Search for the cell housing the specified text and yield its (X, Y) center coordinate. 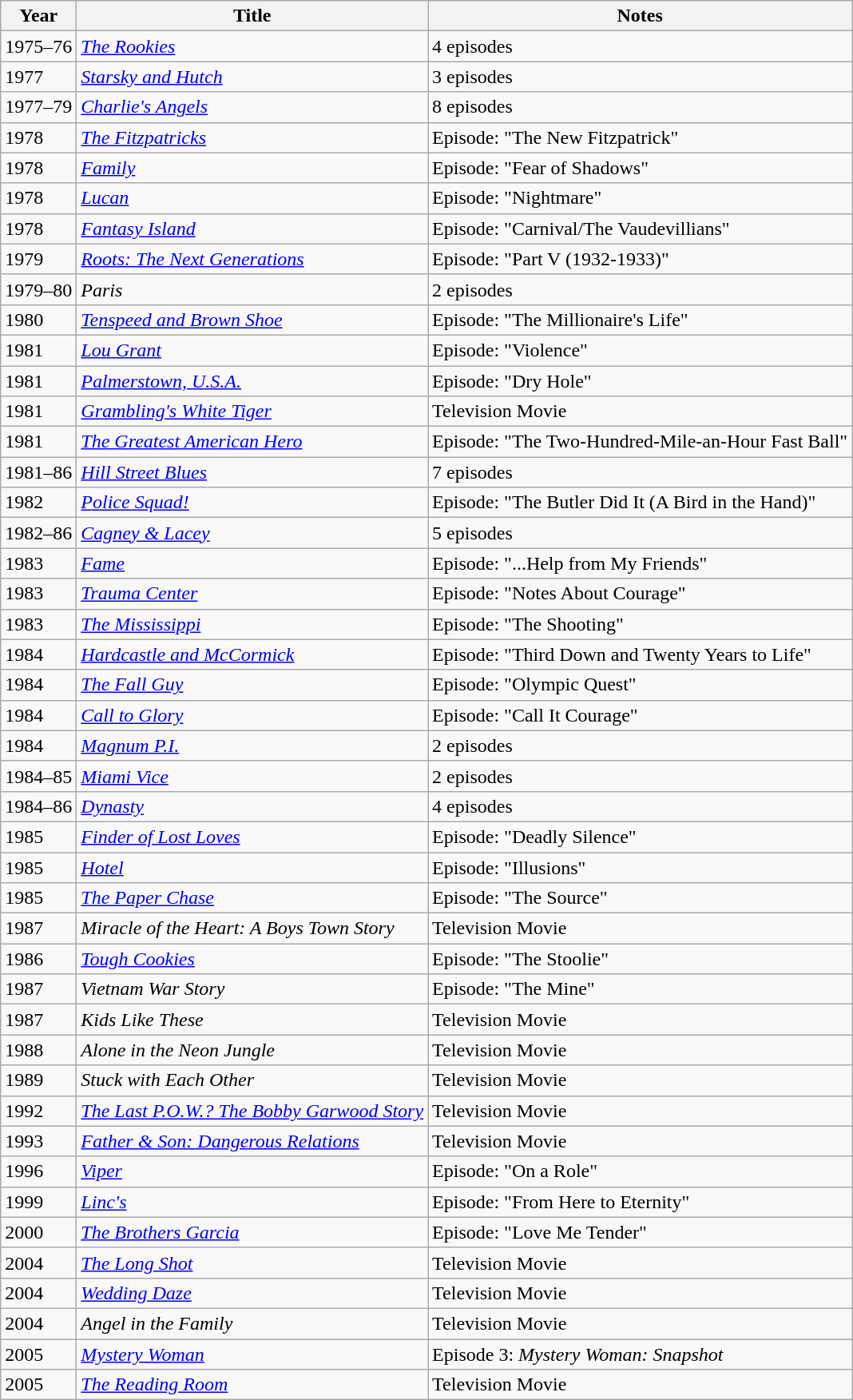
1996 (38, 1171)
5 episodes (641, 533)
Family (252, 168)
Call to Glory (252, 715)
Episode: "Third Down and Twenty Years to Life" (641, 654)
Episode: "The Shooting" (641, 624)
Episode: "The Stoolie" (641, 959)
1989 (38, 1080)
2000 (38, 1232)
Dynasty (252, 806)
The Paper Chase (252, 898)
Tough Cookies (252, 959)
Mystery Woman (252, 1354)
Alone in the Neon Jungle (252, 1050)
Kids Like These (252, 1020)
The Reading Room (252, 1385)
Episode: "The Butler Did It (A Bird in the Hand)" (641, 503)
Father & Son: Dangerous Relations (252, 1141)
Episode: "On a Role" (641, 1171)
Hill Street Blues (252, 472)
Title (252, 16)
Cagney & Lacey (252, 533)
Episode: "The Mine" (641, 989)
Notes (641, 16)
Fantasy Island (252, 229)
1981–86 (38, 472)
Episode: "...Help from My Friends" (641, 563)
Stuck with Each Other (252, 1080)
1979 (38, 259)
Magnum P.I. (252, 746)
1982 (38, 503)
The Brothers Garcia (252, 1232)
1993 (38, 1141)
Finder of Lost Loves (252, 837)
Episode: "Nightmare" (641, 198)
Paris (252, 289)
1988 (38, 1050)
1999 (38, 1202)
Police Squad! (252, 503)
Episode: "Dry Hole" (641, 381)
Starsky and Hutch (252, 77)
The Long Shot (252, 1263)
Episode: "Carnival/The Vaudevillians" (641, 229)
Episode: "Illusions" (641, 867)
1986 (38, 959)
Hardcastle and McCormick (252, 654)
1980 (38, 320)
Episode: "The Millionaire's Life" (641, 320)
8 episodes (641, 107)
Fame (252, 563)
Palmerstown, U.S.A. (252, 381)
1977 (38, 77)
Roots: The Next Generations (252, 259)
Vietnam War Story (252, 989)
Episode: "The New Fitzpatrick" (641, 137)
7 episodes (641, 472)
Episode 3: Mystery Woman: Snapshot (641, 1354)
1975–76 (38, 46)
1984–85 (38, 776)
Year (38, 16)
Episode: "Violence" (641, 350)
Episode: "Love Me Tender" (641, 1232)
Charlie's Angels (252, 107)
The Fall Guy (252, 685)
Episode: "The Two-Hundred-Mile-an-Hour Fast Ball" (641, 442)
The Greatest American Hero (252, 442)
The Rookies (252, 46)
Angel in the Family (252, 1323)
The Fitzpatricks (252, 137)
Linc's (252, 1202)
Miami Vice (252, 776)
Tenspeed and Brown Shoe (252, 320)
Wedding Daze (252, 1293)
Hotel (252, 867)
Episode: "Olympic Quest" (641, 685)
Trauma Center (252, 594)
Grambling's White Tiger (252, 412)
The Mississippi (252, 624)
1992 (38, 1111)
The Last P.O.W.? The Bobby Garwood Story (252, 1111)
Episode: "Notes About Courage" (641, 594)
Episode: "From Here to Eternity" (641, 1202)
Lou Grant (252, 350)
Episode: "Fear of Shadows" (641, 168)
Episode: "Deadly Silence" (641, 837)
Episode: "Call It Courage" (641, 715)
1979–80 (38, 289)
3 episodes (641, 77)
1984–86 (38, 806)
Episode: "Part V (1932-1933)" (641, 259)
Lucan (252, 198)
1982–86 (38, 533)
Episode: "The Source" (641, 898)
Viper (252, 1171)
Miracle of the Heart: A Boys Town Story (252, 929)
1977–79 (38, 107)
